Scan for the cell matching the given text and deliver its (X, Y) coordinate at center. 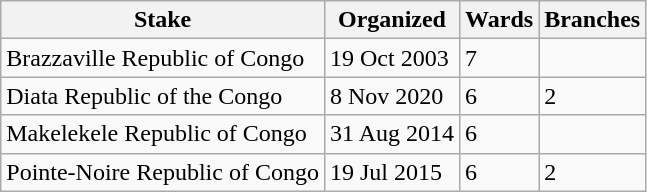
Wards (500, 20)
31 Aug 2014 (392, 134)
Branches (592, 20)
Makelekele Republic of Congo (163, 134)
Stake (163, 20)
Organized (392, 20)
8 Nov 2020 (392, 96)
7 (500, 58)
19 Jul 2015 (392, 172)
19 Oct 2003 (392, 58)
Brazzaville Republic of Congo (163, 58)
Diata Republic of the Congo (163, 96)
Pointe-Noire Republic of Congo (163, 172)
